For the text-containing cell, return its midpoint in (x, y) coordinate format. 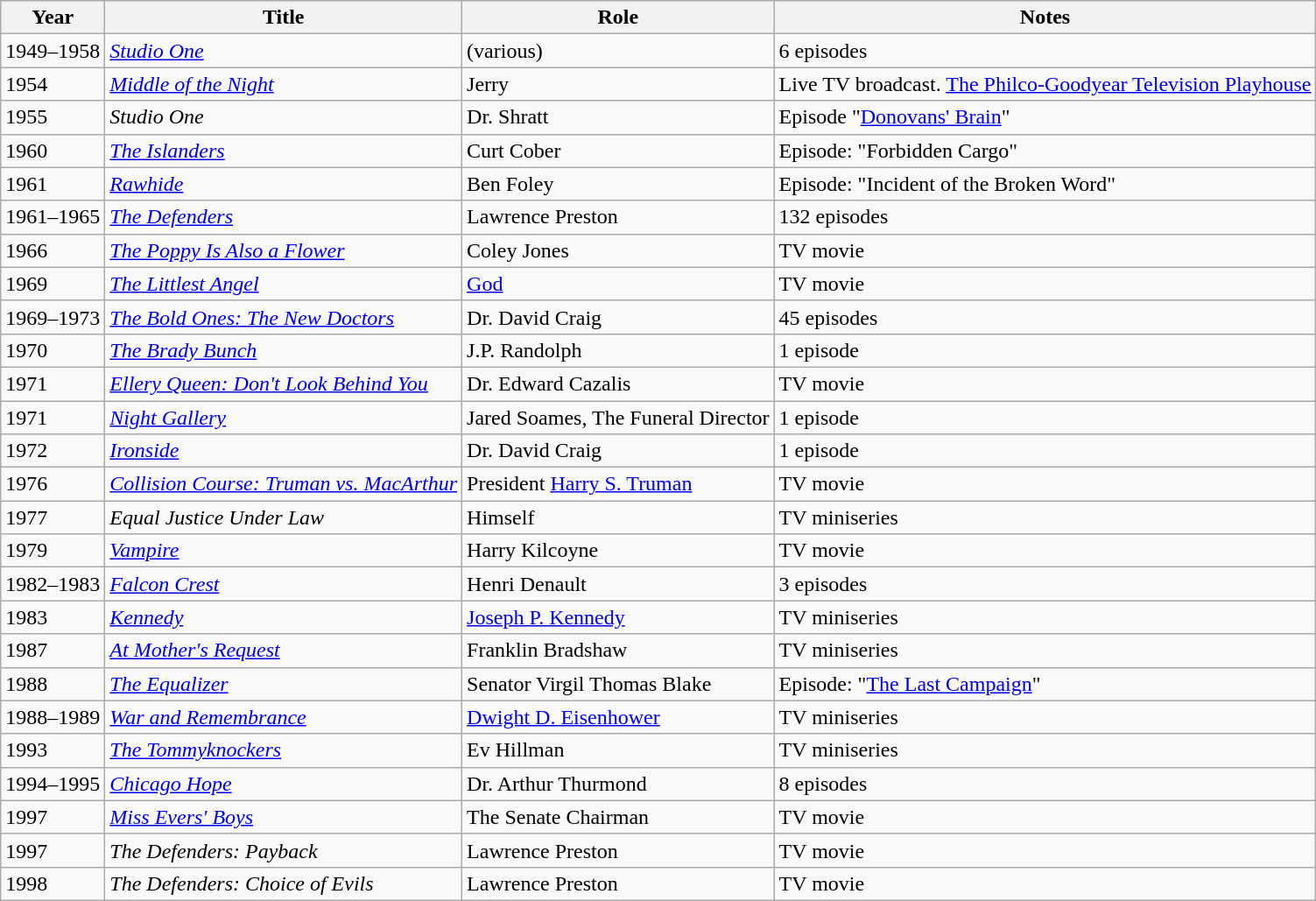
Dwight D. Eisenhower (618, 717)
Vampire (284, 551)
1961 (53, 184)
Jerry (618, 84)
1961–1965 (53, 217)
Dr. Edward Cazalis (618, 384)
The Defenders: Payback (284, 850)
Role (618, 18)
Himself (618, 517)
3 episodes (1045, 584)
Notes (1045, 18)
1969–1973 (53, 317)
1983 (53, 617)
Episode: "The Last Campaign" (1045, 684)
6 episodes (1045, 51)
The Senate Chairman (618, 817)
At Mother's Request (284, 651)
Year (53, 18)
The Defenders: Choice of Evils (284, 883)
The Bold Ones: The New Doctors (284, 317)
Dr. Arthur Thurmond (618, 784)
Curt Cober (618, 151)
Kennedy (284, 617)
God (618, 284)
Collision Course: Truman vs. MacArthur (284, 484)
Ellery Queen: Don't Look Behind You (284, 384)
Episode: "Incident of the Broken Word" (1045, 184)
132 episodes (1045, 217)
Ben Foley (618, 184)
1993 (53, 750)
Live TV broadcast. The Philco-Goodyear Television Playhouse (1045, 84)
Episode: "Forbidden Cargo" (1045, 151)
The Islanders (284, 151)
The Defenders (284, 217)
1949–1958 (53, 51)
Chicago Hope (284, 784)
1954 (53, 84)
Jared Soames, The Funeral Director (618, 418)
1994–1995 (53, 784)
War and Remembrance (284, 717)
8 episodes (1045, 784)
Ironside (284, 451)
J.P. Randolph (618, 350)
1982–1983 (53, 584)
45 episodes (1045, 317)
1998 (53, 883)
1977 (53, 517)
Equal Justice Under Law (284, 517)
Ev Hillman (618, 750)
1970 (53, 350)
1988 (53, 684)
1972 (53, 451)
Middle of the Night (284, 84)
1966 (53, 250)
Harry Kilcoyne (618, 551)
The Littlest Angel (284, 284)
(various) (618, 51)
President Harry S. Truman (618, 484)
Coley Jones (618, 250)
Night Gallery (284, 418)
Henri Denault (618, 584)
1976 (53, 484)
1969 (53, 284)
Title (284, 18)
1960 (53, 151)
1979 (53, 551)
Dr. Shratt (618, 117)
The Equalizer (284, 684)
Senator Virgil Thomas Blake (618, 684)
Rawhide (284, 184)
The Brady Bunch (284, 350)
Falcon Crest (284, 584)
1955 (53, 117)
The Tommyknockers (284, 750)
1987 (53, 651)
Episode "Donovans' Brain" (1045, 117)
Joseph P. Kennedy (618, 617)
Miss Evers' Boys (284, 817)
The Poppy Is Also a Flower (284, 250)
Franklin Bradshaw (618, 651)
1988–1989 (53, 717)
